Detect which cell encompasses the target text, then output its (x, y) center coordinate. 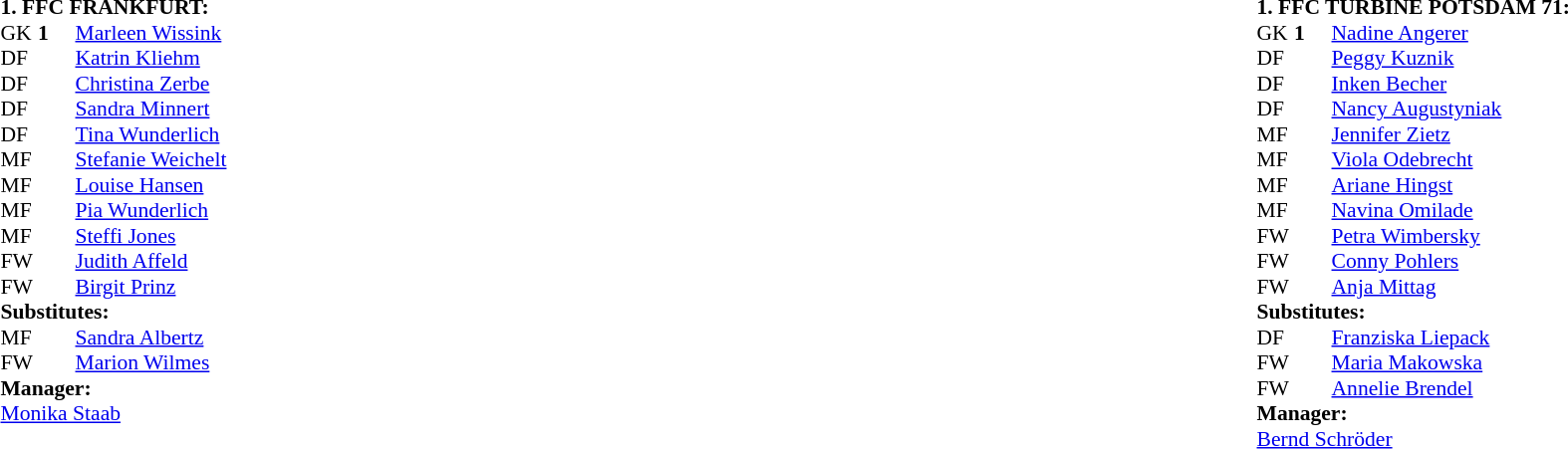
Steffi Jones (151, 236)
Substitutes: (114, 312)
Marleen Wissink (151, 33)
Katrin Kliehm (151, 59)
Monika Staab (114, 413)
Tina Wunderlich (151, 134)
Sandra Minnert (151, 109)
Judith Affeld (151, 262)
Louise Hansen (151, 185)
Pia Wunderlich (151, 210)
Sandra Albertz (151, 337)
Birgit Prinz (151, 287)
Stefanie Weichelt (151, 160)
Marion Wilmes (151, 363)
Manager: (114, 388)
Christina Zerbe (151, 84)
